Find where the given text appears and provide that cell's center as [X, Y] coordinate. 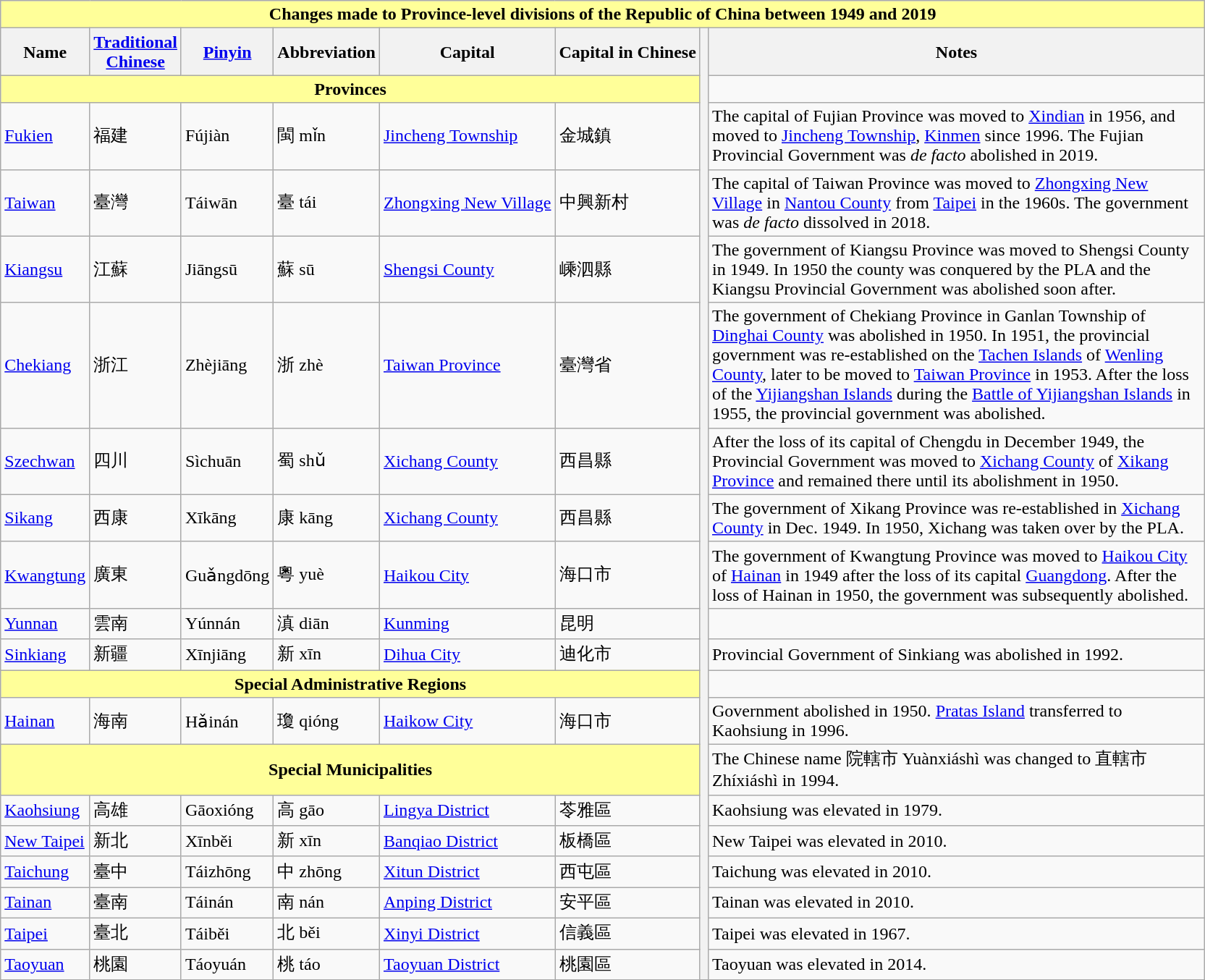
雲南 [136, 624]
迪化市 [627, 654]
中 zhōng [327, 871]
Gāoxióng [227, 811]
Abbreviation [327, 52]
海南 [136, 721]
Haikow City [467, 721]
Tainan was elevated in 2010. [956, 903]
New Taipei [45, 841]
Taoyuan [45, 964]
板橋區 [627, 841]
滇 diān [327, 624]
Government abolished in 1950. Pratas Island transferred to Kaohsiung in 1996. [956, 721]
Hǎinán [227, 721]
Special Municipalities [350, 770]
Sikang [45, 518]
Guǎngdōng [227, 575]
高雄 [136, 811]
Táizhōng [227, 871]
北 běi [327, 934]
Szechwan [45, 461]
Jiāngsū [227, 269]
浙 zhè [327, 365]
臺灣省 [627, 365]
Xīnjiāng [227, 654]
Banqiao District [467, 841]
Name [45, 52]
西屯區 [627, 871]
Sinkiang [45, 654]
Fújiàn [227, 136]
Taoyuan was elevated in 2014. [956, 964]
蜀 shǔ [327, 461]
Notes [956, 52]
Taipei [45, 934]
Xīkāng [227, 518]
安平區 [627, 903]
Dihua City [467, 654]
Yúnnán [227, 624]
Pinyin [227, 52]
New Taipei was elevated in 2010. [956, 841]
臺 tái [327, 203]
Chekiang [45, 365]
Taiwan Province [467, 365]
信義區 [627, 934]
臺南 [136, 903]
臺灣 [136, 203]
Anping District [467, 903]
昆明 [627, 624]
Táiwān [227, 203]
Lingya District [467, 811]
Capital [467, 52]
Provincial Government of Sinkiang was abolished in 1992. [956, 654]
Taichung was elevated in 2010. [956, 871]
Taiwan [45, 203]
四川 [136, 461]
Xinyi District [467, 934]
Taipei was elevated in 1967. [956, 934]
Zhongxing New Village [467, 203]
Provinces [350, 89]
中興新村 [627, 203]
The government of Xikang Province was re-established in Xichang County in Dec. 1949. In 1950, Xichang was taken over by the PLA. [956, 518]
Haikou City [467, 575]
Special Administrative Regions [350, 684]
Xitun District [467, 871]
廣東 [136, 575]
瓊 qióng [327, 721]
Táiběi [227, 934]
臺北 [136, 934]
Capital in Chinese [627, 52]
Sìchuān [227, 461]
苓雅區 [627, 811]
Yunnan [45, 624]
南 nán [327, 903]
Táinán [227, 903]
高 gāo [327, 811]
Taichung [45, 871]
江蘇 [136, 269]
臺中 [136, 871]
桃園區 [627, 964]
Kiangsu [45, 269]
Kaohsiung [45, 811]
桃園 [136, 964]
新疆 [136, 654]
Kaohsiung was elevated in 1979. [956, 811]
Kwangtung [45, 575]
福建 [136, 136]
康 kāng [327, 518]
浙江 [136, 365]
The Chinese name 院轄市 Yuànxiáshì was changed to 直轄市 Zhíxiáshì in 1994. [956, 770]
Jincheng Township [467, 136]
金城鎮 [627, 136]
Taoyuan District [467, 964]
Kunming [467, 624]
Zhèjiāng [227, 365]
西康 [136, 518]
Shengsi County [467, 269]
桃 táo [327, 964]
Hainan [45, 721]
閩 mǐn [327, 136]
TraditionalChinese [136, 52]
Fukien [45, 136]
Changes made to Province-level divisions of the Republic of China between 1949 and 2019 [603, 14]
Xīnběi [227, 841]
新北 [136, 841]
Táoyuán [227, 964]
粵 yuè [327, 575]
嵊泗縣 [627, 269]
Tainan [45, 903]
蘇 sū [327, 269]
